From the cell containing the given text, extract its center point as [x, y] coordinate. 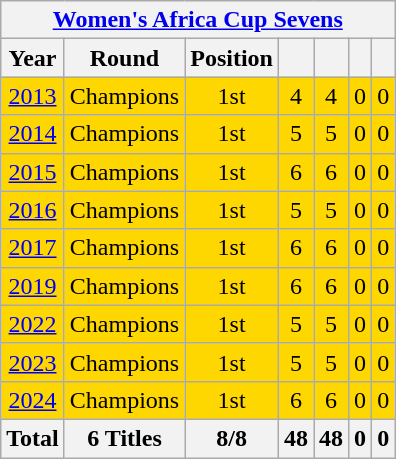
2023 [33, 362]
6 Titles [124, 438]
8/8 [232, 438]
2016 [33, 210]
Position [232, 58]
2013 [33, 96]
2022 [33, 324]
Round [124, 58]
2015 [33, 172]
Total [33, 438]
2019 [33, 286]
Year [33, 58]
2024 [33, 400]
Women's Africa Cup Sevens [198, 20]
2014 [33, 134]
2017 [33, 248]
